Output the [x, y] coordinate of the center of the cell containing the given text.  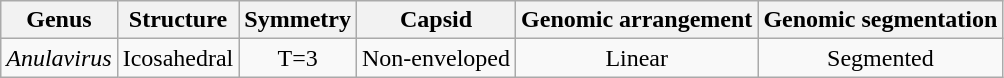
Genus [59, 20]
Symmetry [298, 20]
Linear [637, 58]
Genomic arrangement [637, 20]
Anulavirus [59, 58]
Genomic segmentation [880, 20]
Non-enveloped [436, 58]
Capsid [436, 20]
T=3 [298, 58]
Structure [178, 20]
Icosahedral [178, 58]
Segmented [880, 58]
